Identify which cell holds the provided text, then report its [X, Y] central coordinate. 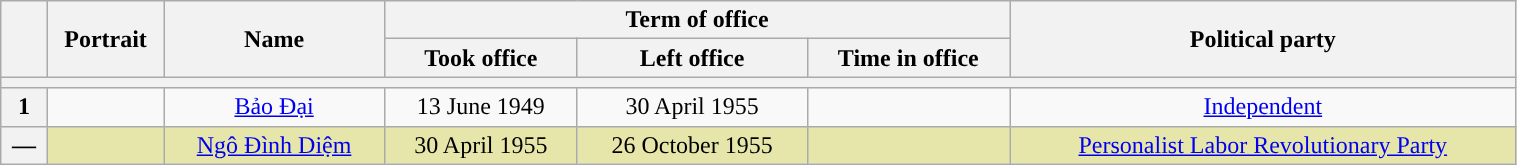
Left office [692, 58]
1 [24, 107]
Political party [1263, 39]
Portrait [106, 39]
Time in office [908, 58]
Name [274, 39]
Independent [1263, 107]
Personalist Labor Revolutionary Party [1263, 145]
— [24, 145]
13 June 1949 [482, 107]
26 October 1955 [692, 145]
Bảo Đại [274, 107]
Ngô Đình Diệm [274, 145]
Took office [482, 58]
Term of office [698, 20]
